Locate the cell with the specified text and output its [x, y] center coordinate. 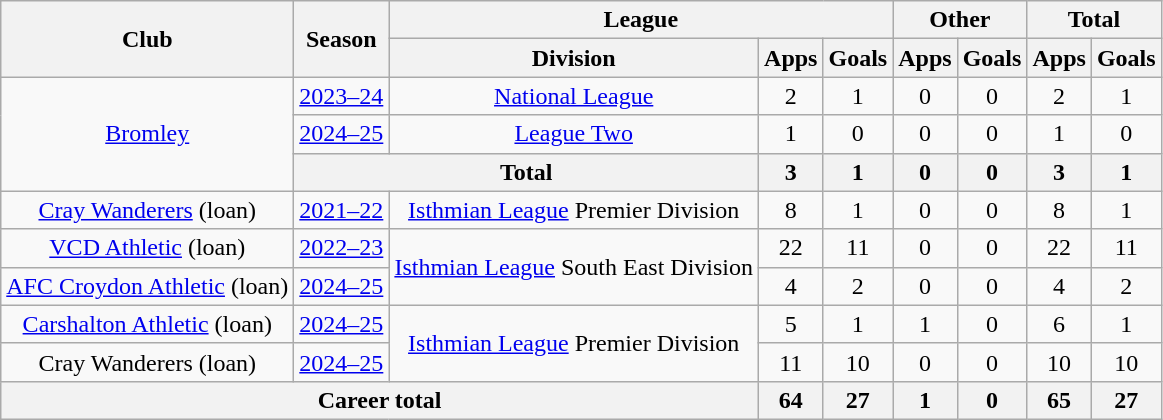
League [641, 20]
National League [574, 96]
Other [960, 20]
Season [342, 39]
64 [791, 400]
2021–22 [342, 210]
Carshalton Athletic (loan) [148, 324]
Isthmian League South East Division [574, 267]
AFC Croydon Athletic (loan) [148, 286]
League Two [574, 134]
5 [791, 324]
6 [1059, 324]
Club [148, 39]
Division [574, 58]
2023–24 [342, 96]
Bromley [148, 134]
65 [1059, 400]
Career total [380, 400]
2022–23 [342, 248]
VCD Athletic (loan) [148, 248]
